From the cell containing the given text, extract its center point as [x, y] coordinate. 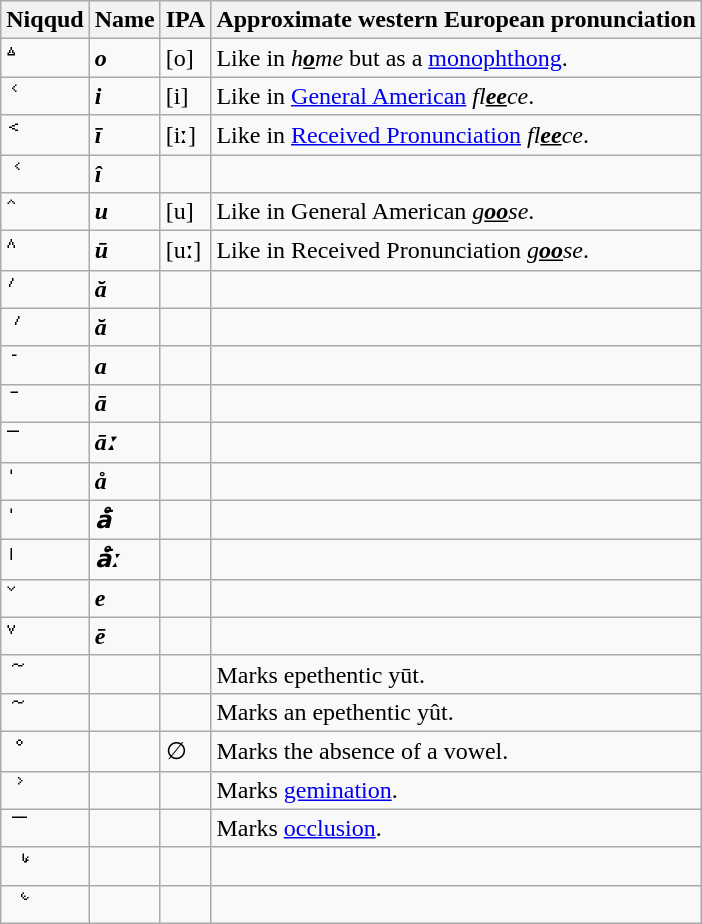
å̄ː [124, 560]
[i] [186, 96]
ࠞ [45, 560]
[uː] [186, 251]
Marks gemination. [456, 790]
Marks an epethentic yût. [456, 712]
ࠡ [45, 442]
o [124, 58]
āː [124, 442]
Like in Received Pronunciation goose. [456, 251]
࠘ [45, 828]
Niqqud [45, 20]
ā [124, 403]
å [124, 481]
Like in General American fleece. [456, 96]
i [124, 96]
Marks the absence of a vowel. [456, 751]
Name [124, 20]
ࠫ [45, 58]
ࠖ [45, 904]
ࠝ [45, 598]
Like in General American goose. [456, 212]
Like in home but as a monophthong. [456, 58]
ē [124, 636]
å̄ [124, 520]
ࠬ [45, 751]
ࠦ [45, 251]
ࠤ [45, 327]
ࠪ [45, 96]
ࠜ [45, 636]
a [124, 365]
ī [124, 135]
u [124, 212]
IPA [186, 20]
ࠚ [45, 712]
Marks epethentic yūt. [456, 674]
࠙ [45, 790]
Marks occlusion. [456, 828]
ࠛ [45, 674]
[iː] [186, 135]
[o] [186, 58]
ࠗ [45, 866]
Like in Received Pronunciation fleece. [456, 135]
[u] [186, 212]
ࠨ [45, 173]
∅ [186, 751]
ࠩ [45, 135]
î [124, 173]
ࠣ [45, 365]
Approximate western European pronunciation [456, 20]
ࠧ [45, 212]
ࠥ [45, 289]
e [124, 598]
ū [124, 251]
ࠢ [45, 403]
